Return the [x, y] coordinate for the center point of the cell that contains the specified text.  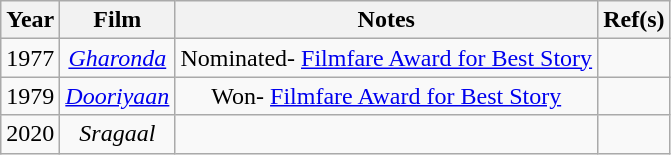
Gharonda [118, 58]
Won- Filmfare Award for Best Story [386, 96]
Film [118, 20]
1979 [30, 96]
1977 [30, 58]
Year [30, 20]
Sragaal [118, 134]
2020 [30, 134]
Nominated- Filmfare Award for Best Story [386, 58]
Dooriyaan [118, 96]
Ref(s) [634, 20]
Notes [386, 20]
